Search for the cell housing the specified text and yield its [x, y] center coordinate. 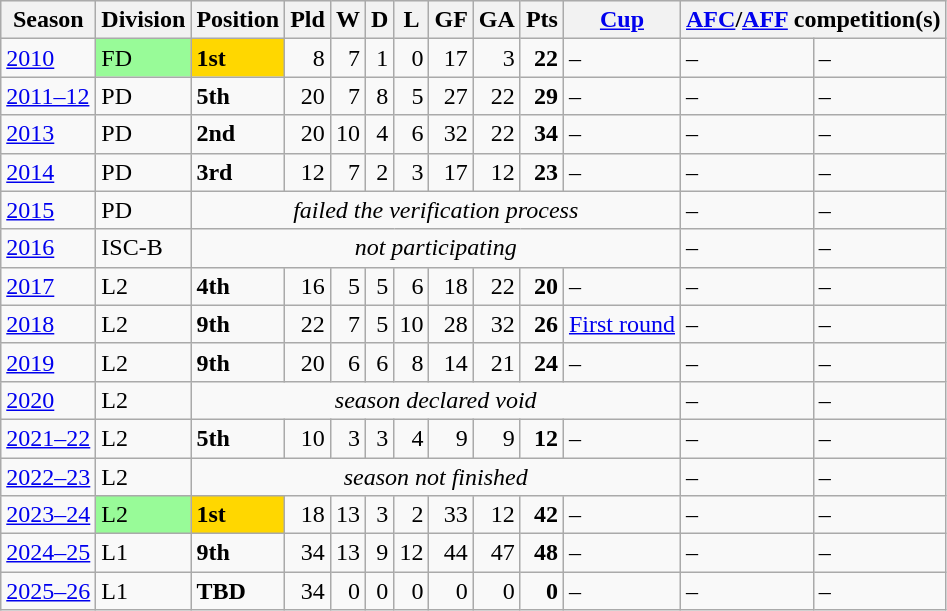
D [379, 20]
First round [622, 324]
2020 [48, 400]
42 [542, 515]
AFC/AFF competition(s) [814, 20]
33 [451, 515]
14 [451, 362]
2016 [48, 248]
failed the verification process [436, 210]
2nd [238, 134]
28 [451, 324]
4th [238, 286]
2015 [48, 210]
2019 [48, 362]
2017 [48, 286]
FD [144, 58]
23 [542, 172]
2014 [48, 172]
Cup [622, 20]
not participating [436, 248]
Pld [308, 20]
2021–22 [48, 438]
season not finished [436, 477]
ISC-B [144, 248]
L [412, 20]
24 [542, 362]
47 [496, 553]
2013 [48, 134]
3rd [238, 172]
Position [238, 20]
season declared void [436, 400]
1 [379, 58]
Season [48, 20]
48 [542, 553]
Division [144, 20]
2023–24 [48, 515]
2024–25 [48, 553]
26 [542, 324]
GA [496, 20]
16 [308, 286]
TBD [238, 591]
Pts [542, 20]
29 [542, 96]
2010 [48, 58]
2018 [48, 324]
GF [451, 20]
W [348, 20]
21 [496, 362]
2025–26 [48, 591]
2022–23 [48, 477]
2011–12 [48, 96]
44 [451, 553]
27 [451, 96]
